Return the (X, Y) coordinate for the center point of the cell that contains the specified text.  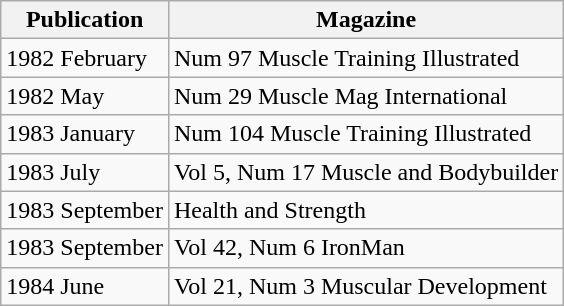
Vol 42, Num 6 IronMan (366, 248)
1983 January (85, 134)
Num 97 Muscle Training Illustrated (366, 58)
1982 February (85, 58)
Publication (85, 20)
Num 29 Muscle Mag International (366, 96)
1984 June (85, 286)
Health and Strength (366, 210)
Magazine (366, 20)
Num 104 Muscle Training Illustrated (366, 134)
1982 May (85, 96)
Vol 5, Num 17 Muscle and Bodybuilder (366, 172)
Vol 21, Num 3 Muscular Development (366, 286)
1983 July (85, 172)
